Output the (x, y) coordinate of the center of the cell containing the given text.  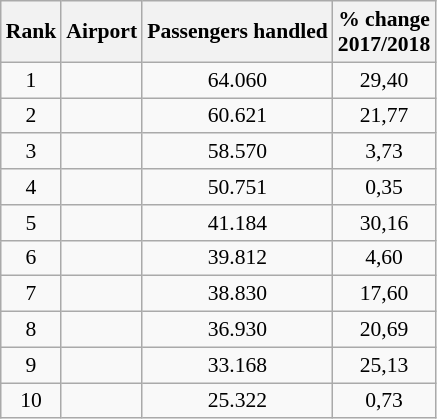
% change2017/2018 (384, 32)
4 (32, 187)
8 (32, 330)
17,60 (384, 294)
36.930 (238, 330)
60.621 (238, 116)
Rank (32, 32)
30,16 (384, 223)
3 (32, 152)
58.570 (238, 152)
41.184 (238, 223)
20,69 (384, 330)
29,40 (384, 80)
6 (32, 258)
3,73 (384, 152)
2 (32, 116)
Passengers handled (238, 32)
9 (32, 365)
5 (32, 223)
4,60 (384, 258)
50.751 (238, 187)
0,73 (384, 401)
25.322 (238, 401)
64.060 (238, 80)
33.168 (238, 365)
10 (32, 401)
21,77 (384, 116)
39.812 (238, 258)
Airport (102, 32)
1 (32, 80)
0,35 (384, 187)
38.830 (238, 294)
25,13 (384, 365)
7 (32, 294)
